Search for the cell housing the specified text and yield its (X, Y) center coordinate. 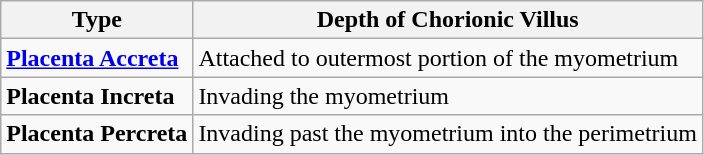
Invading the myometrium (448, 96)
Placenta Increta (97, 96)
Placenta Accreta (97, 58)
Placenta Percreta (97, 134)
Type (97, 20)
Depth of Chorionic Villus (448, 20)
Invading past the myometrium into the perimetrium (448, 134)
Attached to outermost portion of the myometrium (448, 58)
